Return (X, Y) of the center of cell containing provided text 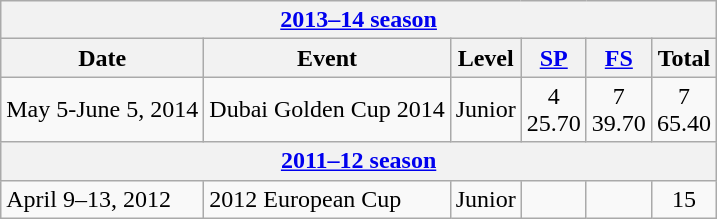
Level (486, 58)
2012 European Cup (327, 199)
4 25.70 (554, 110)
SP (554, 58)
Date (102, 58)
7 65.40 (684, 110)
Total (684, 58)
Dubai Golden Cup 2014 (327, 110)
May 5-June 5, 2014 (102, 110)
Event (327, 58)
FS (618, 58)
April 9–13, 2012 (102, 199)
2013–14 season (359, 20)
7 39.70 (618, 110)
2011–12 season (359, 161)
15 (684, 199)
